Capture the cell that displays the provided text and extract its [x, y] central coordinate. 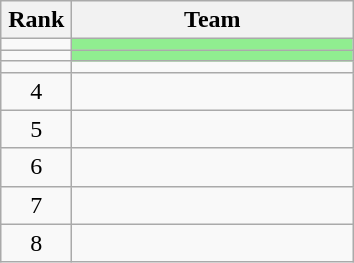
7 [36, 205]
4 [36, 91]
Rank [36, 20]
8 [36, 243]
Team [212, 20]
6 [36, 167]
5 [36, 129]
